Identify which cell holds the provided text, then report its (X, Y) central coordinate. 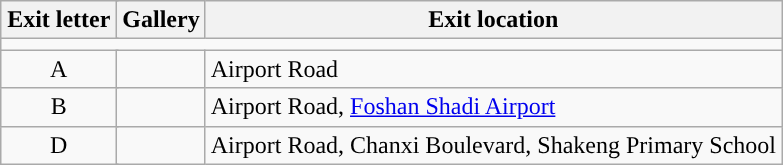
Airport Road, Chanxi Boulevard, Shakeng Primary School (493, 145)
D (59, 145)
Exit location (493, 20)
Exit letter (59, 20)
A (59, 69)
Airport Road, Foshan Shadi Airport (493, 107)
B (59, 107)
Gallery (161, 20)
Airport Road (493, 69)
